Determine the (X, Y) coordinate at the center of the cell enclosing the given text.  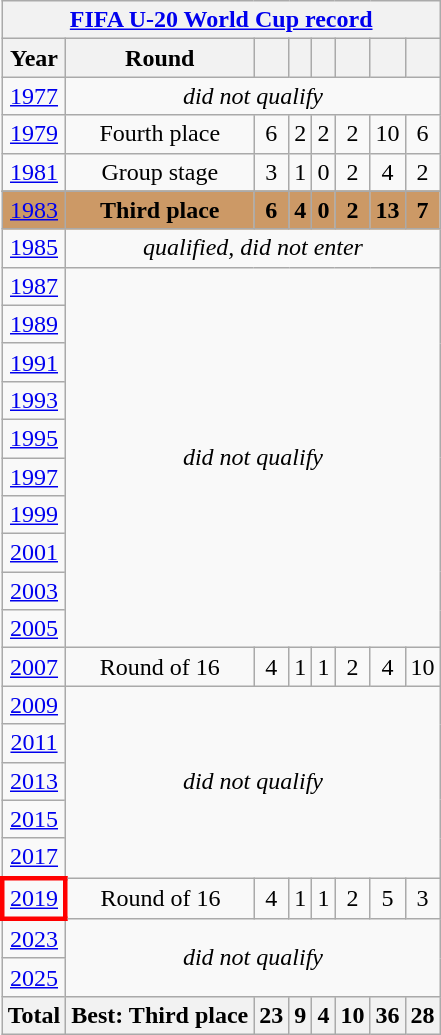
2011 (34, 743)
1995 (34, 438)
1993 (34, 400)
2009 (34, 705)
2025 (34, 977)
1985 (34, 248)
Round (160, 58)
2017 (34, 858)
7 (422, 210)
36 (388, 1015)
5 (388, 898)
2019 (34, 898)
Third place (160, 210)
1999 (34, 515)
2001 (34, 553)
13 (388, 210)
qualified, did not enter (253, 248)
2013 (34, 781)
FIFA U-20 World Cup record (221, 20)
1977 (34, 96)
1987 (34, 286)
2007 (34, 667)
1983 (34, 210)
1989 (34, 324)
1979 (34, 134)
2003 (34, 591)
1991 (34, 362)
2015 (34, 819)
1981 (34, 172)
1997 (34, 477)
9 (300, 1015)
Best: Third place (160, 1015)
Group stage (160, 172)
23 (272, 1015)
Year (34, 58)
2005 (34, 629)
2023 (34, 939)
Fourth place (160, 134)
28 (422, 1015)
Total (34, 1015)
